Return the [x, y] coordinate for the center point of the cell that contains the specified text.  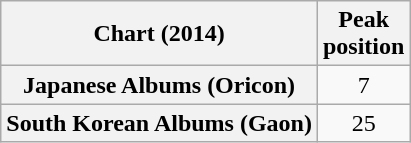
7 [363, 85]
Chart (2014) [160, 34]
South Korean Albums (Gaon) [160, 123]
25 [363, 123]
Peakposition [363, 34]
Japanese Albums (Oricon) [160, 85]
